Pinpoint the cell where the given text exists, returning its (X, Y) midpoint coordinate. 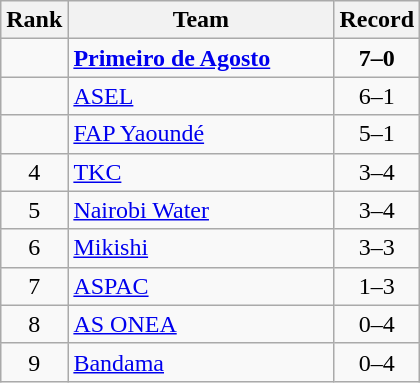
Bandama (201, 362)
ASPAC (201, 286)
ASEL (201, 96)
5–1 (377, 134)
Rank (34, 20)
Mikishi (201, 248)
6 (34, 248)
Nairobi Water (201, 210)
9 (34, 362)
AS ONEA (201, 324)
TKC (201, 172)
5 (34, 210)
Record (377, 20)
6–1 (377, 96)
1–3 (377, 286)
Team (201, 20)
Primeiro de Agosto (201, 58)
FAP Yaoundé (201, 134)
8 (34, 324)
4 (34, 172)
7 (34, 286)
7–0 (377, 58)
3–3 (377, 248)
